Search for the cell housing the specified text and yield its (X, Y) center coordinate. 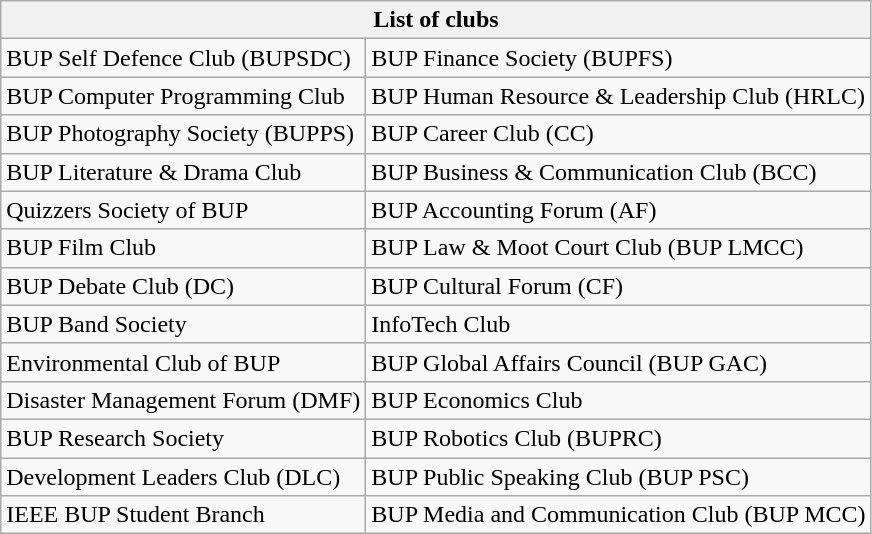
IEEE BUP Student Branch (184, 515)
Environmental Club of BUP (184, 362)
BUP Global Affairs Council (BUP GAC) (618, 362)
BUP Robotics Club (BUPRC) (618, 438)
BUP Computer Programming Club (184, 96)
BUP Business & Communication Club (BCC) (618, 172)
BUP Career Club (CC) (618, 134)
BUP Law & Moot Court Club (BUP LMCC) (618, 248)
BUP Human Resource & Leadership Club (HRLC) (618, 96)
BUP Public Speaking Club (BUP PSC) (618, 477)
BUP Photography Society (BUPPS) (184, 134)
BUP Cultural Forum (CF) (618, 286)
BUP Research Society (184, 438)
BUP Literature & Drama Club (184, 172)
Disaster Management Forum (DMF) (184, 400)
InfoTech Club (618, 324)
BUP Film Club (184, 248)
BUP Debate Club (DC) (184, 286)
BUP Accounting Forum (AF) (618, 210)
Development Leaders Club (DLC) (184, 477)
Quizzers Society of BUP (184, 210)
BUP Self Defence Club (BUPSDC) (184, 58)
BUP Finance Society (BUPFS) (618, 58)
BUP Media and Communication Club (BUP MCC) (618, 515)
BUP Economics Club (618, 400)
BUP Band Society (184, 324)
List of clubs (436, 20)
